Output the [x, y] coordinate of the center of the cell containing the given text.  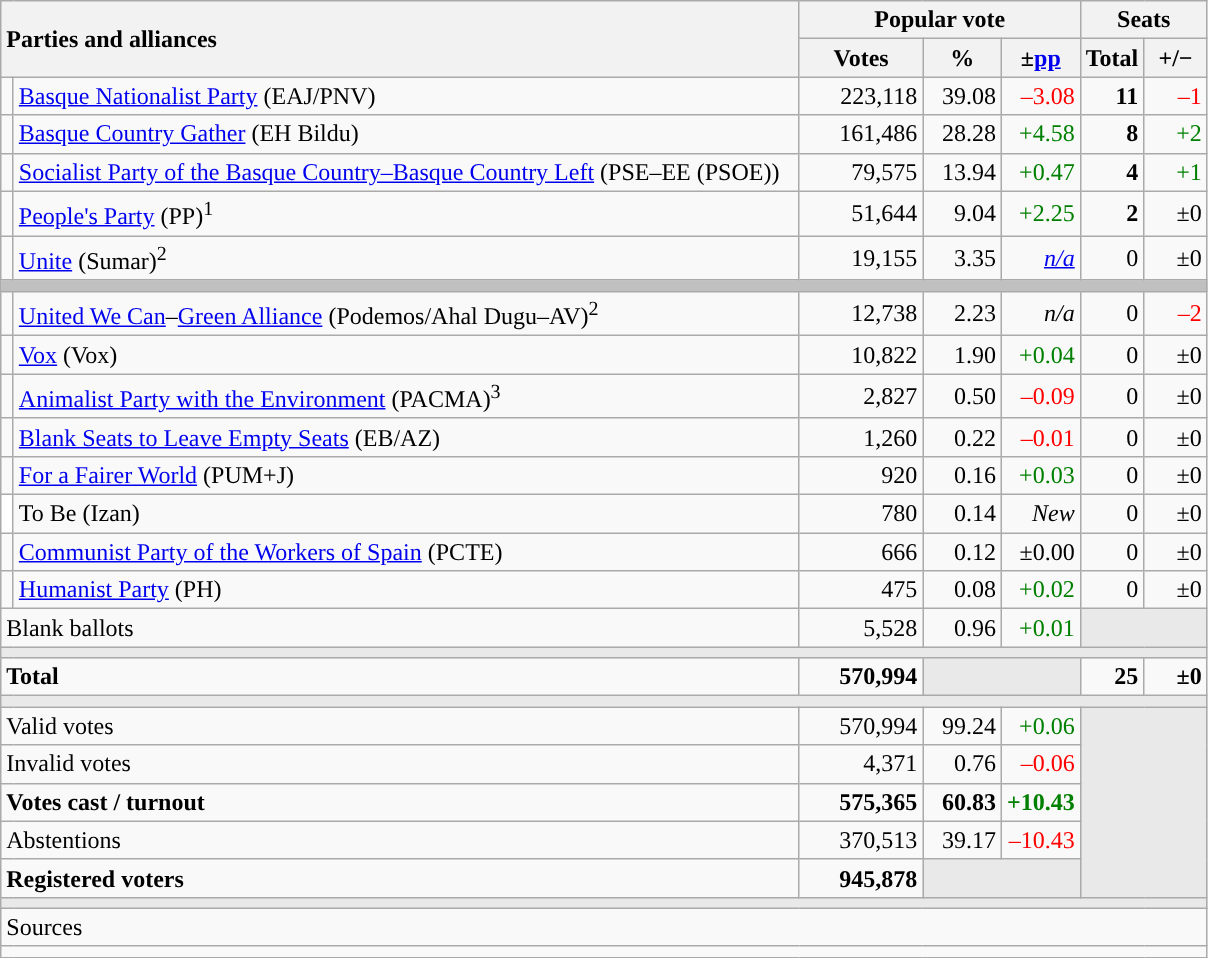
Unite (Sumar)2 [406, 258]
Votes cast / turnout [400, 802]
25 [1112, 677]
People's Party (PP)1 [406, 214]
To Be (Izan) [406, 514]
0.12 [962, 552]
+0.04 [1040, 355]
+10.43 [1040, 802]
Seats [1144, 20]
945,878 [861, 878]
0.08 [962, 590]
2,827 [861, 396]
0.50 [962, 396]
Vox (Vox) [406, 355]
79,575 [861, 172]
19,155 [861, 258]
223,118 [861, 96]
Basque Country Gather (EH Bildu) [406, 134]
3.35 [962, 258]
8 [1112, 134]
0.76 [962, 764]
+1 [1176, 172]
–10.43 [1040, 840]
10,822 [861, 355]
Blank Seats to Leave Empty Seats (EB/AZ) [406, 437]
±0.00 [1040, 552]
2 [1112, 214]
+0.06 [1040, 726]
Animalist Party with the Environment (PACMA)3 [406, 396]
9.04 [962, 214]
5,528 [861, 628]
370,513 [861, 840]
0.22 [962, 437]
4 [1112, 172]
99.24 [962, 726]
–3.08 [1040, 96]
475 [861, 590]
51,644 [861, 214]
±pp [1040, 58]
0.14 [962, 514]
39.08 [962, 96]
United We Can–Green Alliance (Podemos/Ahal Dugu–AV)2 [406, 314]
Registered voters [400, 878]
Invalid votes [400, 764]
Blank ballots [400, 628]
+2.25 [1040, 214]
575,365 [861, 802]
2.23 [962, 314]
Abstentions [400, 840]
39.17 [962, 840]
+/− [1176, 58]
+0.47 [1040, 172]
Sources [604, 927]
Votes [861, 58]
Socialist Party of the Basque Country–Basque Country Left (PSE–EE (PSOE)) [406, 172]
For a Fairer World (PUM+J) [406, 475]
60.83 [962, 802]
28.28 [962, 134]
–0.06 [1040, 764]
Communist Party of the Workers of Spain (PCTE) [406, 552]
4,371 [861, 764]
+0.01 [1040, 628]
+0.02 [1040, 590]
0.16 [962, 475]
666 [861, 552]
+4.58 [1040, 134]
–1 [1176, 96]
0.96 [962, 628]
% [962, 58]
920 [861, 475]
+2 [1176, 134]
1.90 [962, 355]
161,486 [861, 134]
New [1040, 514]
Parties and alliances [400, 39]
Humanist Party (PH) [406, 590]
1,260 [861, 437]
+0.03 [1040, 475]
13.94 [962, 172]
12,738 [861, 314]
–0.09 [1040, 396]
Valid votes [400, 726]
Popular vote [940, 20]
–0.01 [1040, 437]
780 [861, 514]
–2 [1176, 314]
11 [1112, 96]
Basque Nationalist Party (EAJ/PNV) [406, 96]
